Return (X, Y) of the center of cell containing provided text 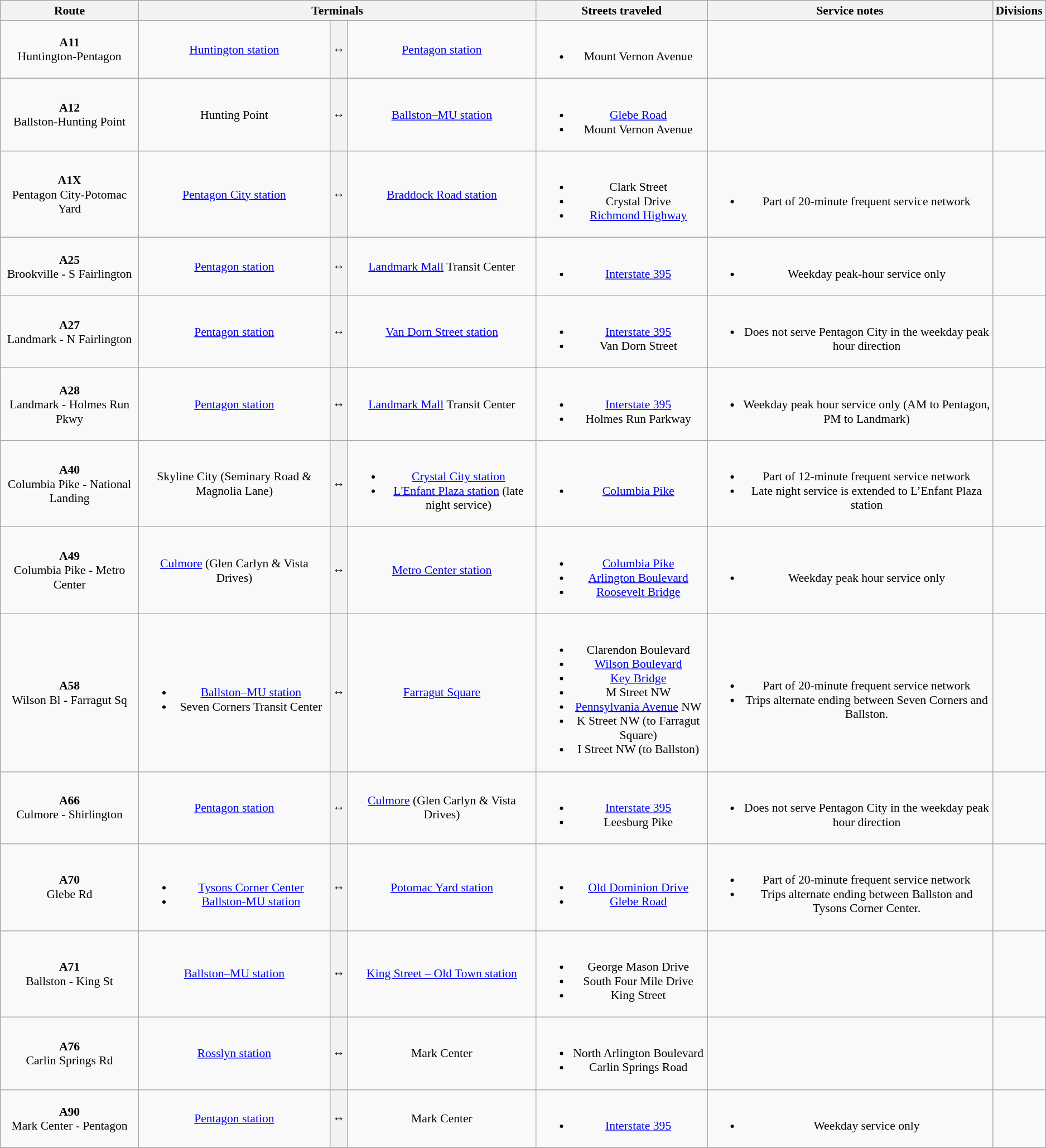
A40Columbia Pike - National Landing (70, 484)
Part of 20-minute frequent service networkTrips alternate ending between Ballston and Tysons Corner Center. (850, 887)
A49Columbia Pike - Metro Center (70, 570)
A58Wilson Bl - Farragut Sq (70, 693)
A27Landmark - N Fairlington (70, 332)
Braddock Road station (442, 194)
Interstate 395Holmes Run Parkway (621, 404)
Clark StreetCrystal DriveRichmond Highway (621, 194)
Weekday service only (850, 1119)
Van Dorn Street station (442, 332)
King Street – Old Town station (442, 974)
A70Glebe Rd (70, 887)
Divisions (1019, 11)
Columbia Pike (621, 484)
Service notes (850, 11)
Mount Vernon Avenue (621, 50)
Old Dominion DriveGlebe Road (621, 887)
Skyline City (Seminary Road & Magnolia Lane) (234, 484)
A12Ballston-Hunting Point (70, 115)
Part of 12-minute frequent service networkLate night service is extended to L’Enfant Plaza station (850, 484)
Route (70, 11)
Rosslyn station (234, 1054)
Crystal City stationL'Enfant Plaza station (late night service) (442, 484)
North Arlington BoulevardCarlin Springs Road (621, 1054)
Potomac Yard station (442, 887)
A25Brookville - S Fairlington (70, 267)
Weekday peak-hour service only (850, 267)
Part of 20-minute frequent service networkTrips alternate ending between Seven Corners and Ballston. (850, 693)
A28Landmark - Holmes Run Pkwy (70, 404)
Ballston–MU stationSeven Corners Transit Center (234, 693)
Weekday peak hour service only (AM to Pentagon, PM to Landmark) (850, 404)
A1XPentagon City-Potomac Yard (70, 194)
Terminals (337, 11)
Glebe RoadMount Vernon Avenue (621, 115)
Farragut Square (442, 693)
Clarendon BoulevardWilson BoulevardKey BridgeM Street NWPennsylvania Avenue NWK Street NW (to Farragut Square)I Street NW (to Ballston) (621, 693)
Interstate 395Van Dorn Street (621, 332)
A11Huntington-Pentagon (70, 50)
Interstate 395Leesburg Pike (621, 808)
A71Ballston - King St (70, 974)
Columbia PikeArlington BoulevardRoosevelt Bridge (621, 570)
A66Culmore - Shirlington (70, 808)
George Mason DriveSouth Four Mile DriveKing Street (621, 974)
Tysons Corner CenterBallston-MU station (234, 887)
Pentagon City station (234, 194)
Huntington station (234, 50)
Streets traveled (621, 11)
Part of 20-minute frequent service network (850, 194)
Metro Center station (442, 570)
Hunting Point (234, 115)
A76Carlin Springs Rd (70, 1054)
Weekday peak hour service only (850, 570)
A90Mark Center - Pentagon (70, 1119)
